Determine the [X, Y] coordinate at the center of the cell enclosing the given text.  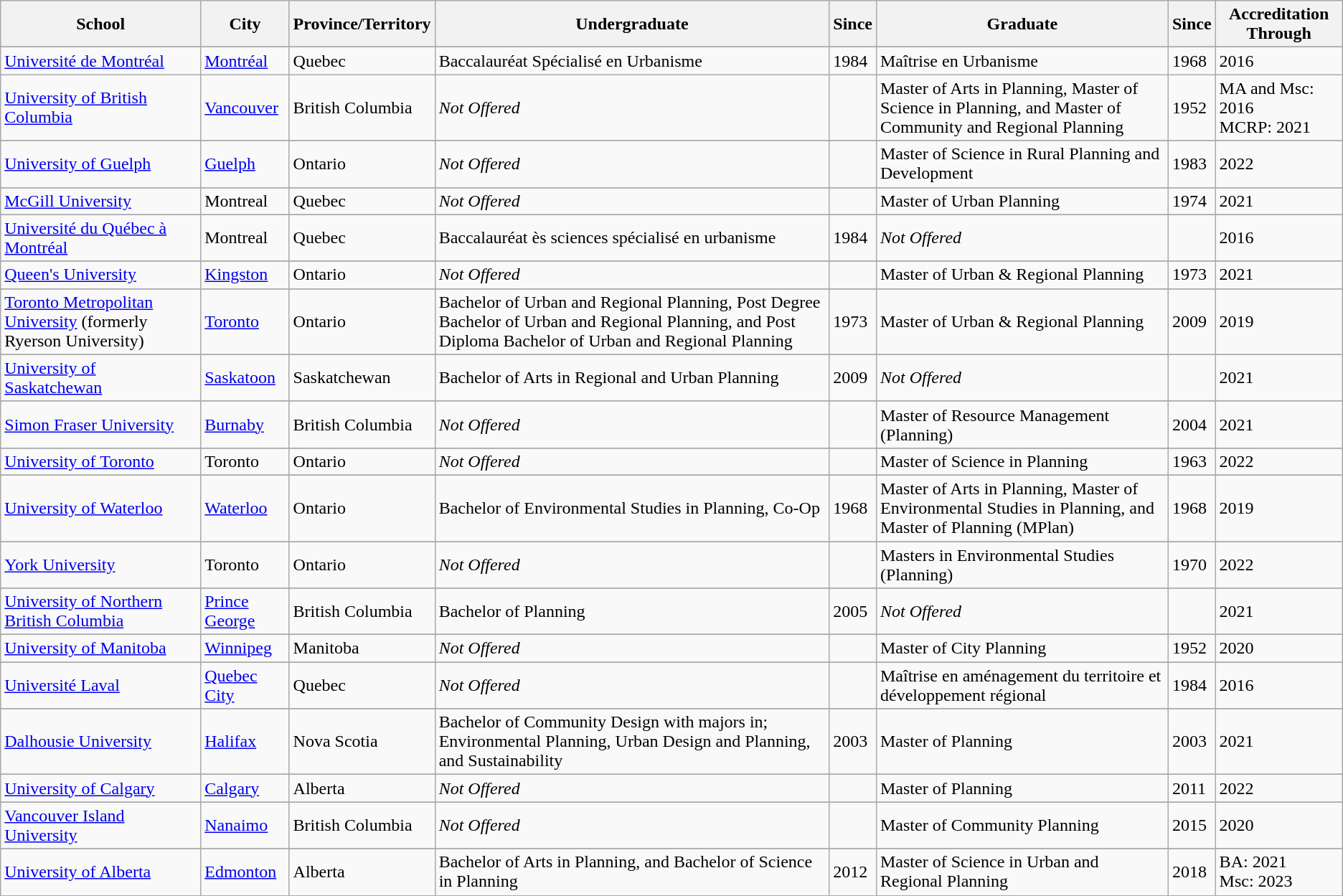
Vancouver [245, 108]
Nanaimo [245, 825]
Saskatoon [245, 377]
MA and Msc: 2016MCRP: 2021 [1278, 108]
University of Calgary [100, 788]
Queen's University [100, 275]
University of Guelph [100, 164]
Université Laval [100, 686]
BA: 2021Msc: 2023 [1278, 872]
Masters in Environmental Studies (Planning) [1022, 564]
Vancouver Island University [100, 825]
Bachelor of Environmental Studies in Planning, Co-Op [632, 508]
2005 [853, 611]
1963 [1192, 461]
Graduate [1022, 24]
McGill University [100, 201]
Waterloo [245, 508]
Montréal [245, 61]
2011 [1192, 788]
Nova Scotia [362, 742]
Université de Montréal [100, 61]
Province/Territory [362, 24]
Master of City Planning [1022, 649]
1974 [1192, 201]
School [100, 24]
Dalhousie University [100, 742]
Bachelor of Planning [632, 611]
University of Waterloo [100, 508]
University of Alberta [100, 872]
Master of Resource Management (Planning) [1022, 425]
Burnaby [245, 425]
Guelph [245, 164]
Prince George [245, 611]
2004 [1192, 425]
Master of Community Planning [1022, 825]
University of Manitoba [100, 649]
2012 [853, 872]
Maîtrise en aménagement du territoire et développement régional [1022, 686]
Bachelor of Arts in Regional and Urban Planning [632, 377]
Simon Fraser University [100, 425]
University of British Columbia [100, 108]
City [245, 24]
Master of Science in Planning [1022, 461]
University of Toronto [100, 461]
Toronto Metropolitan University (formerly Ryerson University) [100, 321]
Master of Arts in Planning, Master of Science in Planning, and Master of Community and Regional Planning [1022, 108]
Accreditation Through [1278, 24]
1983 [1192, 164]
1970 [1192, 564]
Manitoba [362, 649]
Baccalauréat ès sciences spécialisé en urbanisme [632, 238]
Université du Québec à Montréal [100, 238]
Calgary [245, 788]
Halifax [245, 742]
Baccalauréat Spécialisé en Urbanisme [632, 61]
Saskatchewan [362, 377]
Master of Science in Rural Planning and Development [1022, 164]
Undergraduate [632, 24]
Master of Arts in Planning, Master of Environmental Studies in Planning, and Master of Planning (MPlan) [1022, 508]
Kingston [245, 275]
Master of Science in Urban and Regional Planning [1022, 872]
Edmonton [245, 872]
Master of Urban Planning [1022, 201]
University of Northern British Columbia [100, 611]
Quebec City [245, 686]
2018 [1192, 872]
Maîtrise en Urbanisme [1022, 61]
2015 [1192, 825]
York University [100, 564]
Bachelor of Arts in Planning, and Bachelor of Science in Planning [632, 872]
University of Saskatchewan [100, 377]
Bachelor of Community Design with majors in; Environmental Planning, Urban Design and Planning, and Sustainability [632, 742]
Winnipeg [245, 649]
